Capture the cell that displays the provided text and extract its [X, Y] central coordinate. 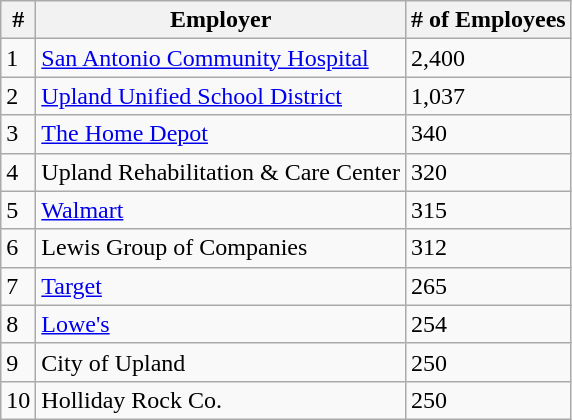
1 [18, 58]
8 [18, 324]
Lewis Group of Companies [221, 248]
San Antonio Community Hospital [221, 58]
Walmart [221, 210]
Upland Unified School District [221, 96]
254 [488, 324]
Employer [221, 20]
1,037 [488, 96]
3 [18, 134]
7 [18, 286]
312 [488, 248]
320 [488, 172]
4 [18, 172]
10 [18, 400]
2,400 [488, 58]
315 [488, 210]
2 [18, 96]
# [18, 20]
Upland Rehabilitation & Care Center [221, 172]
265 [488, 286]
The Home Depot [221, 134]
City of Upland [221, 362]
Holliday Rock Co. [221, 400]
340 [488, 134]
# of Employees [488, 20]
6 [18, 248]
9 [18, 362]
Lowe's [221, 324]
Target [221, 286]
5 [18, 210]
